Scan for the cell matching the given text and deliver its [X, Y] coordinate at center. 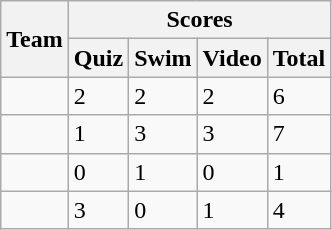
Team [35, 39]
4 [299, 210]
Quiz [98, 58]
Swim [163, 58]
7 [299, 134]
Total [299, 58]
6 [299, 96]
Scores [200, 20]
Video [232, 58]
